Find where the given text appears and provide that cell's center as (x, y) coordinate. 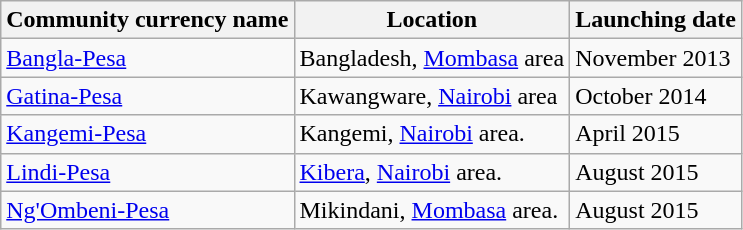
Kangemi, Nairobi area. (432, 134)
Ng'Ombeni-Pesa (148, 210)
Kangemi-Pesa (148, 134)
Location (432, 20)
Kibera, Nairobi area. (432, 172)
Gatina-Pesa (148, 96)
Kawangware, Nairobi area (432, 96)
October 2014 (656, 96)
Launching date (656, 20)
April 2015 (656, 134)
Bangladesh, Mombasa area (432, 58)
Mikindani, Mombasa area. (432, 210)
Lindi-Pesa (148, 172)
Community currency name (148, 20)
November 2013 (656, 58)
Bangla-Pesa (148, 58)
